Locate the cell with the specified text and output its [x, y] center coordinate. 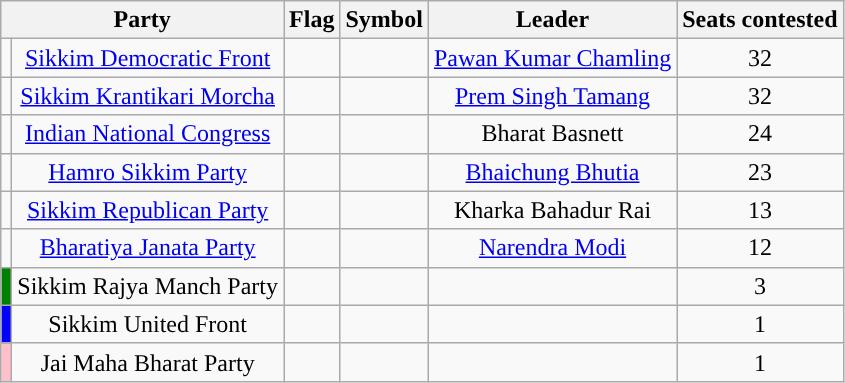
13 [760, 210]
Sikkim Rajya Manch Party [148, 286]
Leader [552, 20]
Indian National Congress [148, 134]
Sikkim Krantikari Morcha [148, 96]
Party [142, 20]
Jai Maha Bharat Party [148, 362]
23 [760, 172]
12 [760, 248]
Pawan Kumar Chamling [552, 58]
Bharat Basnett [552, 134]
Sikkim United Front [148, 324]
Hamro Sikkim Party [148, 172]
Symbol [384, 20]
Bhaichung Bhutia [552, 172]
Seats contested [760, 20]
Sikkim Republican Party [148, 210]
Prem Singh Tamang [552, 96]
Flag [312, 20]
Bharatiya Janata Party [148, 248]
3 [760, 286]
Sikkim Democratic Front [148, 58]
Kharka Bahadur Rai [552, 210]
24 [760, 134]
Narendra Modi [552, 248]
